From the cell containing the given text, extract its center point as (x, y) coordinate. 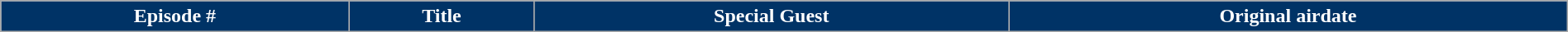
Episode # (175, 16)
Title (442, 16)
Original airdate (1288, 16)
Special Guest (772, 16)
